Search for the cell housing the specified text and yield its [x, y] center coordinate. 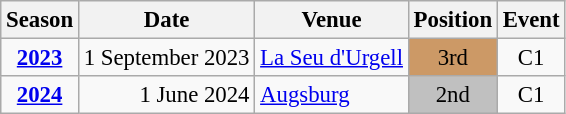
Augsburg [332, 95]
2023 [40, 58]
3rd [452, 58]
Venue [332, 20]
2024 [40, 95]
Date [166, 20]
Season [40, 20]
Event [531, 20]
La Seu d'Urgell [332, 58]
2nd [452, 95]
1 September 2023 [166, 58]
Position [452, 20]
1 June 2024 [166, 95]
